For the text-containing cell, return its midpoint in (x, y) coordinate format. 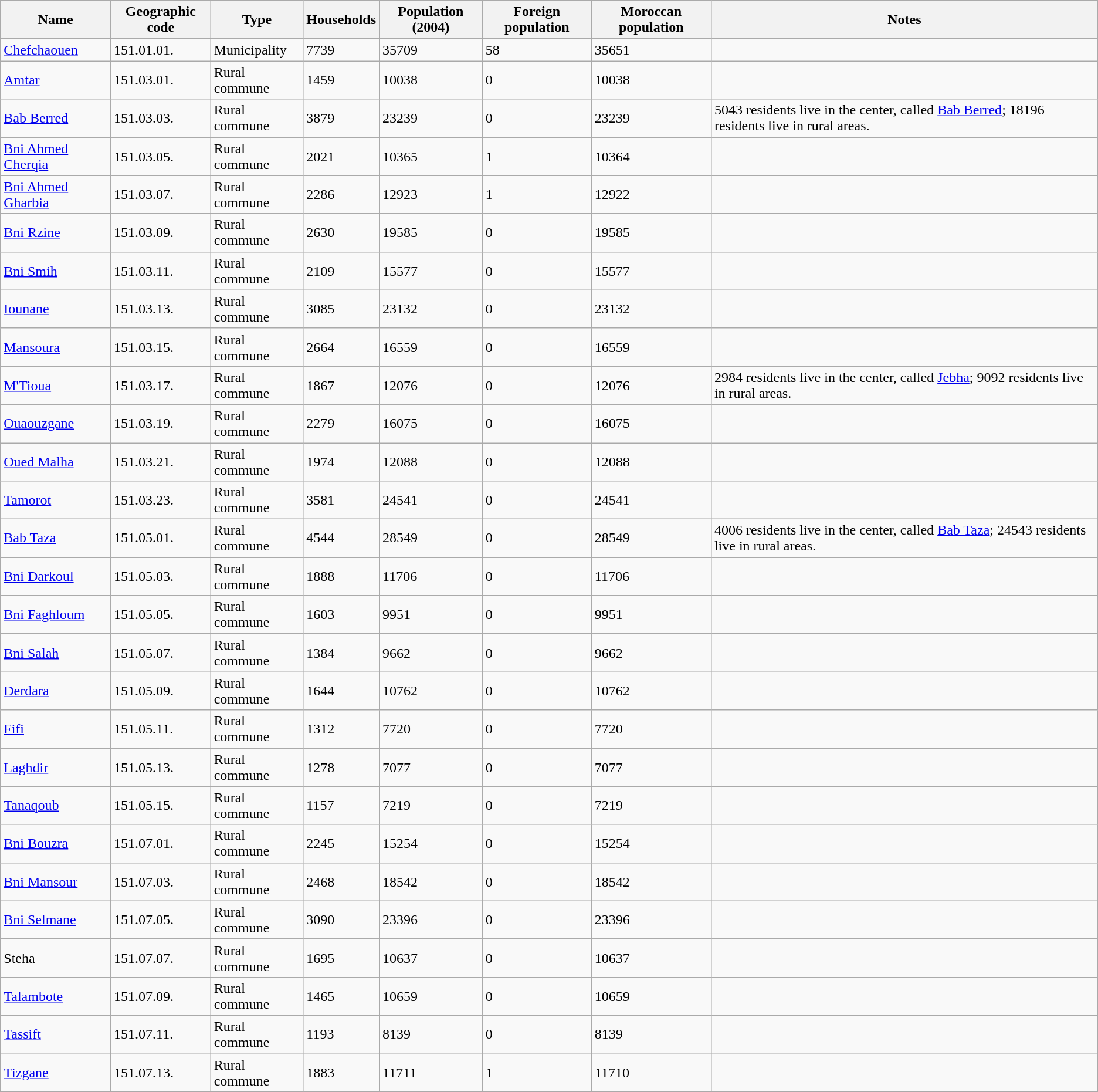
1312 (341, 729)
Mansoura (56, 347)
1888 (341, 576)
2630 (341, 232)
1193 (341, 1034)
1603 (341, 615)
Geographic code (161, 20)
Laghdir (56, 768)
151.03.15. (161, 347)
151.07.01. (161, 844)
11710 (651, 1073)
Talambote (56, 996)
Steha (56, 958)
3090 (341, 920)
58 (537, 50)
151.05.05. (161, 615)
Bni Faghloum (56, 615)
1695 (341, 958)
Foreign population (537, 20)
Bni Smih (56, 271)
Ouaouzgane (56, 424)
151.03.05. (161, 156)
151.05.01. (161, 539)
Oued Malha (56, 461)
151.03.13. (161, 309)
Tassift (56, 1034)
Tanaqoub (56, 805)
1644 (341, 691)
Type (257, 20)
5043 residents live in the center, called Bab Berred; 18196 residents live in rural areas. (904, 119)
151.05.09. (161, 691)
3085 (341, 309)
2245 (341, 844)
Derdara (56, 691)
151.05.11. (161, 729)
Tamorot (56, 500)
151.07.13. (161, 1073)
1883 (341, 1073)
151.03.07. (161, 195)
151.05.13. (161, 768)
7739 (341, 50)
12922 (651, 195)
Bab Taza (56, 539)
151.05.15. (161, 805)
Bni Darkoul (56, 576)
4544 (341, 539)
151.05.07. (161, 653)
2109 (341, 271)
2468 (341, 881)
151.07.03. (161, 881)
2021 (341, 156)
4006 residents live in the center, called Bab Taza; 24543 residents live in rural areas. (904, 539)
Chefchaouen (56, 50)
35651 (651, 50)
1974 (341, 461)
2279 (341, 424)
2286 (341, 195)
151.07.07. (161, 958)
Households (341, 20)
1867 (341, 385)
151.03.01. (161, 80)
151.03.11. (161, 271)
Bni Rzine (56, 232)
11711 (431, 1073)
1384 (341, 653)
Bni Salah (56, 653)
151.07.09. (161, 996)
2664 (341, 347)
10365 (431, 156)
3581 (341, 500)
151.07.11. (161, 1034)
Bni Selmane (56, 920)
151.03.17. (161, 385)
151.03.03. (161, 119)
M'Tioua (56, 385)
3879 (341, 119)
1465 (341, 996)
Bni Ahmed Cherqia (56, 156)
151.03.23. (161, 500)
Population (2004) (431, 20)
Iounane (56, 309)
Tizgane (56, 1073)
10364 (651, 156)
1459 (341, 80)
151.03.09. (161, 232)
151.07.05. (161, 920)
Municipality (257, 50)
Bni Bouzra (56, 844)
151.03.19. (161, 424)
Notes (904, 20)
151.05.03. (161, 576)
1157 (341, 805)
12923 (431, 195)
Moroccan population (651, 20)
Bni Ahmed Gharbia (56, 195)
1278 (341, 768)
Bab Berred (56, 119)
151.03.21. (161, 461)
Bni Mansour (56, 881)
Fifi (56, 729)
Amtar (56, 80)
2984 residents live in the center, called Jebha; 9092 residents live in rural areas. (904, 385)
151.01.01. (161, 50)
35709 (431, 50)
Name (56, 20)
